Scan for the cell matching the given text and deliver its [X, Y] coordinate at center. 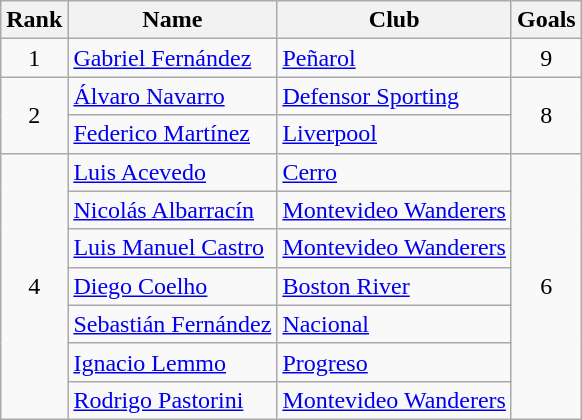
Progreso [394, 362]
Name [172, 20]
4 [34, 286]
9 [546, 58]
8 [546, 115]
Nacional [394, 324]
6 [546, 286]
Cerro [394, 172]
Sebastián Fernández [172, 324]
Defensor Sporting [394, 96]
Boston River [394, 286]
Rodrigo Pastorini [172, 400]
Diego Coelho [172, 286]
2 [34, 115]
Álvaro Navarro [172, 96]
Peñarol [394, 58]
Liverpool [394, 134]
Goals [546, 20]
Nicolás Albarracín [172, 210]
Gabriel Fernández [172, 58]
1 [34, 58]
Rank [34, 20]
Ignacio Lemmo [172, 362]
Club [394, 20]
Federico Martínez [172, 134]
Luis Manuel Castro [172, 248]
Luis Acevedo [172, 172]
